Provide the [X, Y] coordinate of the cell's center where the given text is located.  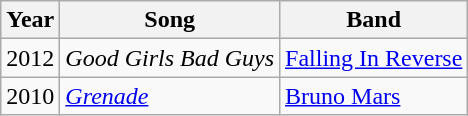
2010 [30, 96]
2012 [30, 58]
Song [170, 20]
Bruno Mars [374, 96]
Falling In Reverse [374, 58]
Year [30, 20]
Good Girls Bad Guys [170, 58]
Grenade [170, 96]
Band [374, 20]
